Return (x, y) of the center of cell containing provided text 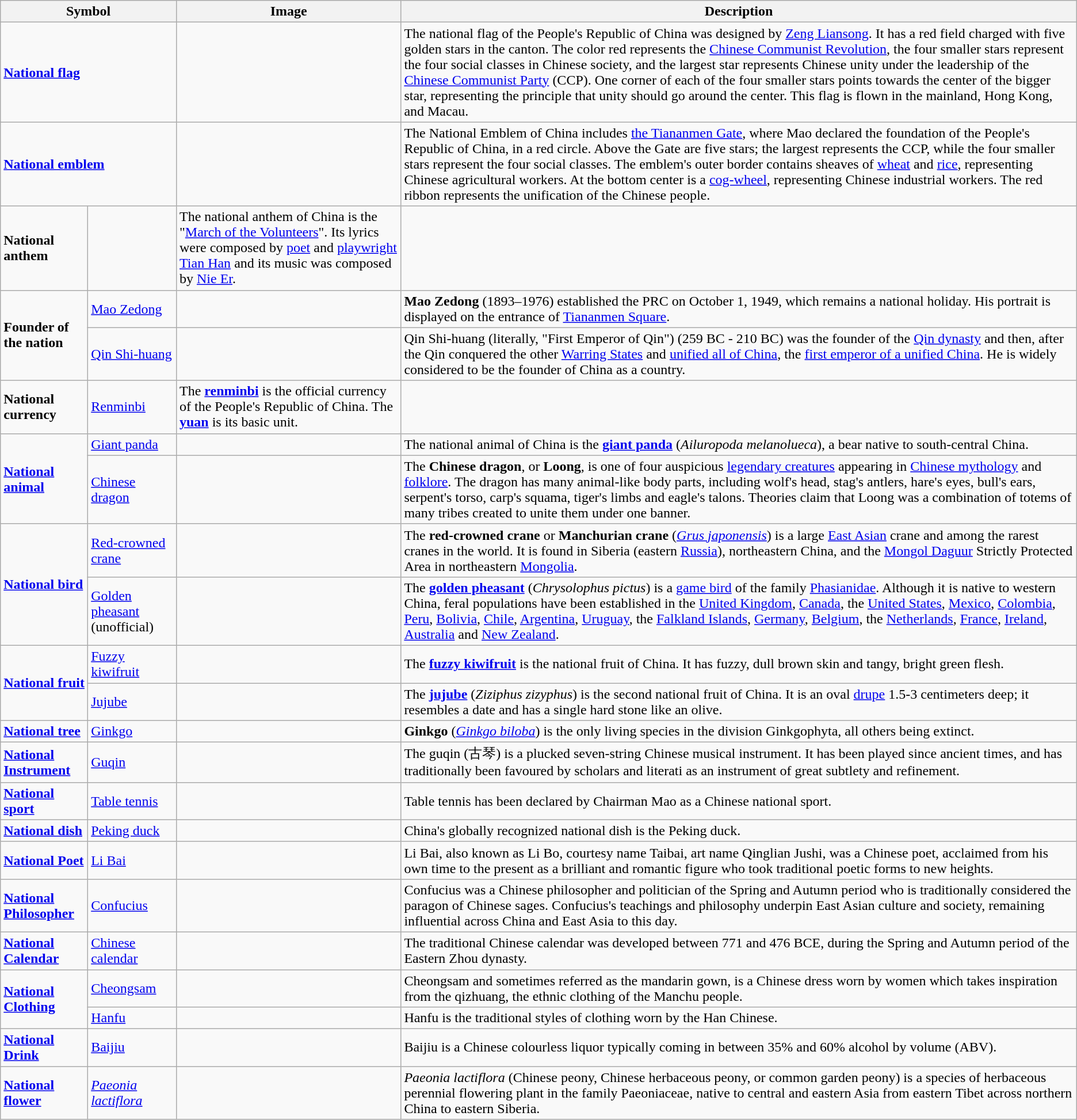
Hanfu is the traditional styles of clothing worn by the Han Chinese. (739, 1018)
Guqin (132, 763)
National Calendar (44, 951)
National emblem (89, 164)
National Drink (44, 1047)
Ginkgo (Ginkgo biloba) is the only living species in the division Ginkgophyta, all others being extinct. (739, 732)
National flower (44, 1093)
National bird (44, 585)
Baijiu (132, 1047)
Founder of the nation (44, 335)
The renminbi is the official currency of the People's Republic of China. The yuan is its basic unit. (288, 407)
Fuzzy kiwifruit (132, 664)
National fruit (44, 683)
National animal (44, 479)
National Clothing (44, 999)
Paeonia lactiflora (132, 1093)
National flag (89, 73)
Jujube (132, 701)
National anthem (44, 248)
Image (288, 12)
National Philosopher (44, 905)
Chinese calendar (132, 951)
Hanfu (132, 1018)
Cheongsam (132, 988)
National dish (44, 831)
Table tennis has been declared by Chairman Mao as a Chinese national sport. (739, 801)
Table tennis (132, 801)
National currency (44, 407)
National tree (44, 732)
Golden pheasant (unofficial) (132, 611)
Description (739, 12)
The fuzzy kiwifruit is the national fruit of China. It has fuzzy, dull brown skin and tangy, bright green flesh. (739, 664)
Confucius (132, 905)
National Poet (44, 860)
Giant panda (132, 444)
Mao Zedong (132, 308)
Qin Shi-huang (132, 354)
China's globally recognized national dish is the Peking duck. (739, 831)
The national animal of China is the giant panda (Ailuropoda melanolueca), a bear native to south-central China. (739, 444)
Chinese dragon (132, 489)
Ginkgo (132, 732)
Symbol (89, 12)
The traditional Chinese calendar was developed between 771 and 476 BCE, during the Spring and Autumn period of the Eastern Zhou dynasty. (739, 951)
Red-crowned crane (132, 550)
Baijiu is a Chinese colourless liquor typically coming in between 35% and 60% alcohol by volume (ABV). (739, 1047)
Peking duck (132, 831)
Li Bai (132, 860)
National sport (44, 801)
National Instrument (44, 763)
Renminbi (132, 407)
